Locate the cell with the specified text and output its (X, Y) center coordinate. 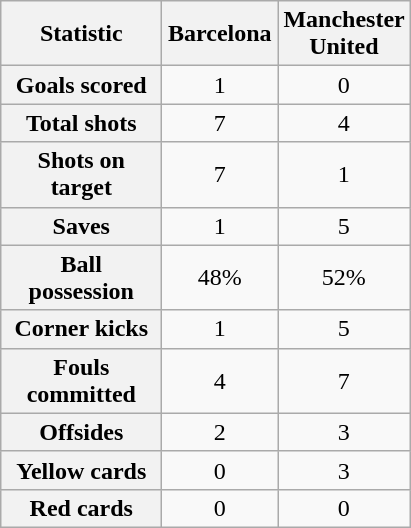
52% (344, 278)
Saves (82, 226)
Corner kicks (82, 329)
2 (220, 432)
Total shots (82, 123)
Ball possession (82, 278)
Offsides (82, 432)
Fouls committed (82, 380)
Shots on target (82, 174)
Barcelona (220, 34)
Yellow cards (82, 470)
Statistic (82, 34)
Goals scored (82, 85)
Red cards (82, 508)
48% (220, 278)
Manchester United (344, 34)
